Determine the [X, Y] coordinate at the center of the cell enclosing the given text.  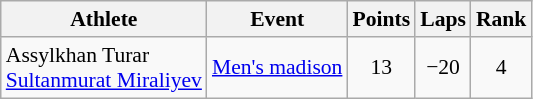
Points [381, 19]
4 [502, 68]
Athlete [104, 19]
Rank [502, 19]
Assylkhan TurarSultanmurat Miraliyev [104, 68]
13 [381, 68]
Laps [443, 19]
Men's madison [278, 68]
Event [278, 19]
−20 [443, 68]
